Return (X, Y) of the center of cell containing provided text 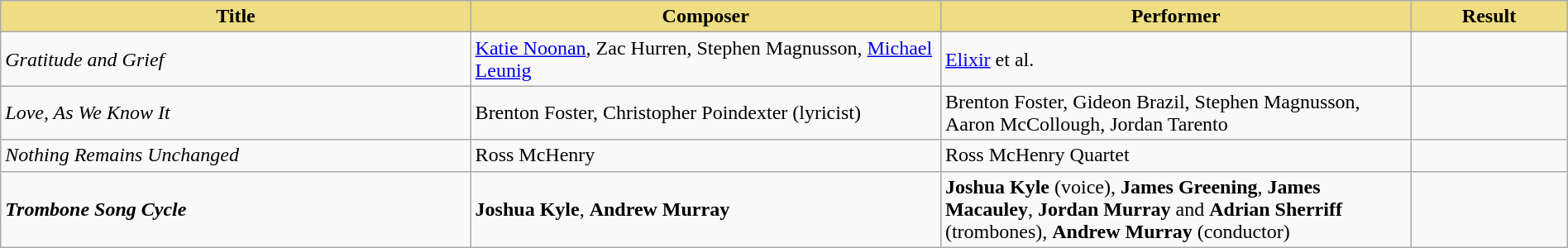
Result (1489, 17)
Gratitude and Grief (236, 60)
Katie Noonan, Zac Hurren, Stephen Magnusson, Michael Leunig (705, 60)
Trombone Song Cycle (236, 209)
Nothing Remains Unchanged (236, 155)
Brenton Foster, Gideon Brazil, Stephen Magnusson, Aaron McCollough, Jordan Tarento (1175, 112)
Ross McHenry (705, 155)
Elixir et al. (1175, 60)
Performer (1175, 17)
Ross McHenry Quartet (1175, 155)
Brenton Foster, Christopher Poindexter (lyricist) (705, 112)
Title (236, 17)
Joshua Kyle, Andrew Murray (705, 209)
Joshua Kyle (voice), James Greening, James Macauley, Jordan Murray and Adrian Sherriff (trombones), Andrew Murray (conductor) (1175, 209)
Love, As We Know It (236, 112)
Composer (705, 17)
